Capture the cell that displays the provided text and extract its (x, y) central coordinate. 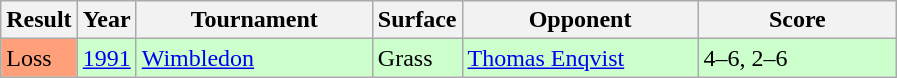
Wimbledon (254, 58)
Thomas Enqvist (580, 58)
Tournament (254, 20)
4–6, 2–6 (798, 58)
Surface (417, 20)
Score (798, 20)
Year (106, 20)
Loss (39, 58)
Opponent (580, 20)
Result (39, 20)
1991 (106, 58)
Grass (417, 58)
